Locate the cell with the specified text and output its [x, y] center coordinate. 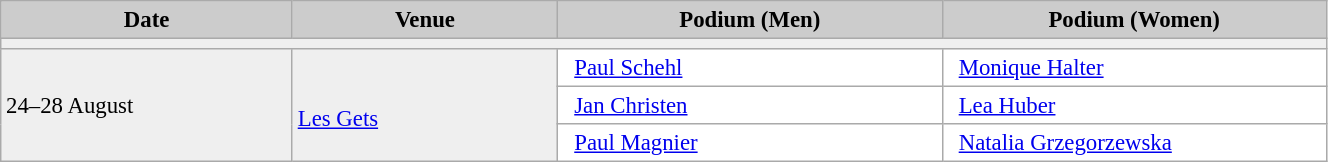
Podium (Men) [750, 20]
Paul Magnier [750, 143]
Monique Halter [1134, 68]
24–28 August [147, 106]
Jan Christen [750, 106]
Les Gets [424, 106]
Natalia Grzegorzewska [1134, 143]
Date [147, 20]
Podium (Women) [1134, 20]
Venue [424, 20]
Lea Huber [1134, 106]
Paul Schehl [750, 68]
